Output the (X, Y) coordinate of the center of the cell containing the given text.  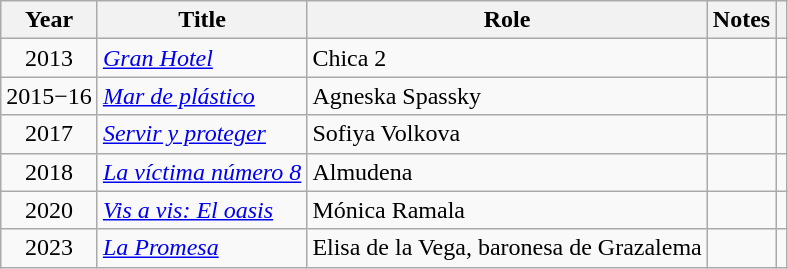
Chica 2 (507, 58)
Agneska Spassky (507, 96)
2018 (50, 172)
Year (50, 20)
Vis a vis: El oasis (202, 210)
Mar de plástico (202, 96)
Servir y proteger (202, 134)
2017 (50, 134)
Mónica Ramala (507, 210)
La Promesa (202, 248)
2023 (50, 248)
2015−16 (50, 96)
Almudena (507, 172)
2020 (50, 210)
Role (507, 20)
Title (202, 20)
La víctima número 8 (202, 172)
Elisa de la Vega, baronesa de Grazalema (507, 248)
Sofiya Volkova (507, 134)
Notes (741, 20)
Gran Hotel (202, 58)
2013 (50, 58)
